Provide the [X, Y] coordinate of the cell's center where the given text is located.  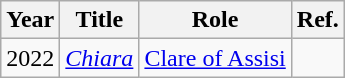
2022 [30, 58]
Year [30, 20]
Role [215, 20]
Clare of Assisi [215, 58]
Chiara [100, 58]
Title [100, 20]
Ref. [318, 20]
